Pinpoint the cell where the given text exists, returning its (X, Y) midpoint coordinate. 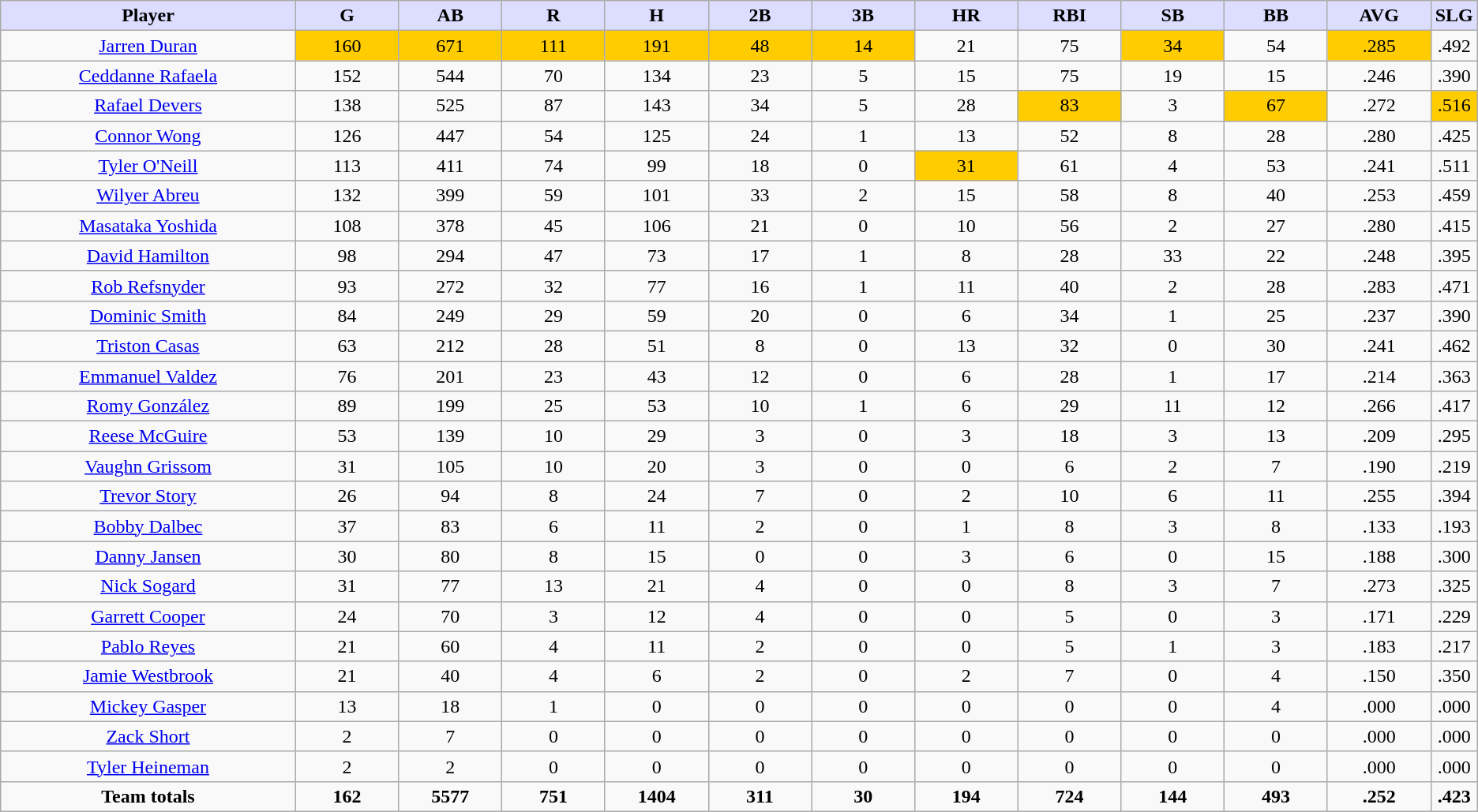
43 (657, 376)
.229 (1454, 616)
Player (148, 16)
.415 (1454, 226)
101 (657, 196)
.237 (1379, 316)
199 (450, 406)
Zack Short (148, 736)
3B (864, 16)
.325 (1454, 586)
AB (450, 16)
751 (554, 796)
BB (1276, 16)
411 (450, 166)
191 (657, 46)
G (347, 16)
152 (347, 76)
399 (450, 196)
48 (760, 46)
272 (450, 286)
45 (554, 226)
.183 (1379, 646)
Trevor Story (148, 496)
Emmanuel Valdez (148, 376)
138 (347, 106)
1404 (657, 796)
.471 (1454, 286)
.417 (1454, 406)
Reese McGuire (148, 436)
SLG (1454, 16)
58 (1069, 196)
144 (1173, 796)
525 (450, 106)
139 (450, 436)
.511 (1454, 166)
.395 (1454, 256)
.425 (1454, 136)
201 (450, 376)
294 (450, 256)
.350 (1454, 676)
RBI (1069, 16)
.273 (1379, 586)
Team totals (148, 796)
73 (657, 256)
160 (347, 46)
R (554, 16)
724 (1069, 796)
.266 (1379, 406)
.253 (1379, 196)
.394 (1454, 496)
.248 (1379, 256)
87 (554, 106)
99 (657, 166)
76 (347, 376)
108 (347, 226)
Nick Sogard (148, 586)
.272 (1379, 106)
Rafael Devers (148, 106)
.214 (1379, 376)
.492 (1454, 46)
111 (554, 46)
27 (1276, 226)
.150 (1379, 676)
SB (1173, 16)
2B (760, 16)
16 (760, 286)
143 (657, 106)
Danny Jansen (148, 556)
89 (347, 406)
84 (347, 316)
249 (450, 316)
AVG (1379, 16)
.300 (1454, 556)
.363 (1454, 376)
.285 (1379, 46)
52 (1069, 136)
.252 (1379, 796)
106 (657, 226)
.423 (1454, 796)
63 (347, 346)
311 (760, 796)
447 (450, 136)
80 (450, 556)
5577 (450, 796)
.246 (1379, 76)
Pablo Reyes (148, 646)
.255 (1379, 496)
93 (347, 286)
493 (1276, 796)
132 (347, 196)
.171 (1379, 616)
378 (450, 226)
Wilyer Abreu (148, 196)
.190 (1379, 466)
.459 (1454, 196)
.193 (1454, 526)
671 (450, 46)
67 (1276, 106)
.188 (1379, 556)
H (657, 16)
105 (450, 466)
Tyler Heineman (148, 766)
60 (450, 646)
.133 (1379, 526)
Vaughn Grissom (148, 466)
.219 (1454, 466)
74 (554, 166)
194 (966, 796)
Jarren Duran (148, 46)
Bobby Dalbec (148, 526)
98 (347, 256)
162 (347, 796)
94 (450, 496)
212 (450, 346)
David Hamilton (148, 256)
113 (347, 166)
Triston Casas (148, 346)
Jamie Westbrook (148, 676)
61 (1069, 166)
37 (347, 526)
.516 (1454, 106)
Ceddanne Rafaela (148, 76)
Mickey Gasper (148, 706)
47 (554, 256)
14 (864, 46)
56 (1069, 226)
Rob Refsnyder (148, 286)
Tyler O'Neill (148, 166)
22 (1276, 256)
.209 (1379, 436)
Connor Wong (148, 136)
HR (966, 16)
19 (1173, 76)
.283 (1379, 286)
.217 (1454, 646)
126 (347, 136)
544 (450, 76)
125 (657, 136)
51 (657, 346)
Garrett Cooper (148, 616)
.295 (1454, 436)
Dominic Smith (148, 316)
134 (657, 76)
26 (347, 496)
.462 (1454, 346)
Masataka Yoshida (148, 226)
Romy González (148, 406)
